Locate the cell with the specified text and output its [X, Y] center coordinate. 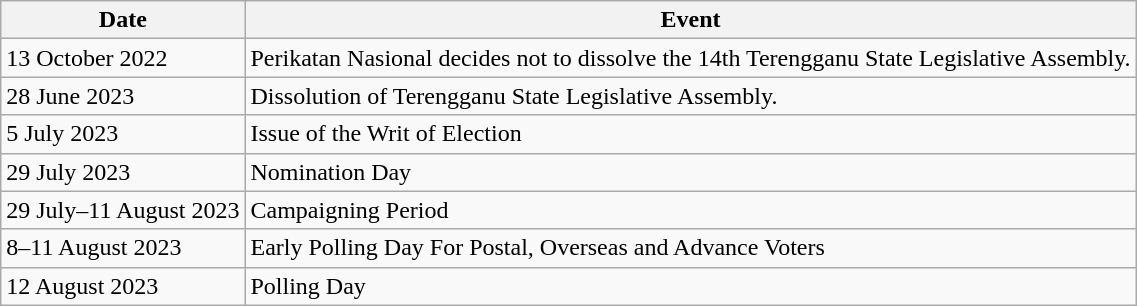
12 August 2023 [123, 286]
Nomination Day [690, 172]
28 June 2023 [123, 96]
Early Polling Day For Postal, Overseas and Advance Voters [690, 248]
29 July–11 August 2023 [123, 210]
Event [690, 20]
Campaigning Period [690, 210]
8–11 August 2023 [123, 248]
Polling Day [690, 286]
Date [123, 20]
13 October 2022 [123, 58]
29 July 2023 [123, 172]
Dissolution of Terengganu State Legislative Assembly. [690, 96]
5 July 2023 [123, 134]
Issue of the Writ of Election [690, 134]
Perikatan Nasional decides not to dissolve the 14th Terengganu State Legislative Assembly. [690, 58]
